Extract the (x, y) coordinate from the center of the cell holding the provided text.  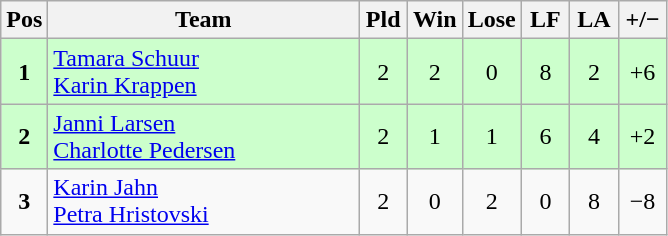
6 (546, 136)
LF (546, 20)
Janni Larsen Charlotte Pedersen (204, 136)
Tamara Schuur Karin Krappen (204, 72)
Pld (384, 20)
LA (594, 20)
+/− (642, 20)
Win (434, 20)
Team (204, 20)
Karin Jahn Petra Hristovski (204, 202)
−8 (642, 202)
+2 (642, 136)
+6 (642, 72)
4 (594, 136)
3 (24, 202)
Lose (492, 20)
Pos (24, 20)
